For the text-containing cell, return its midpoint in [x, y] coordinate format. 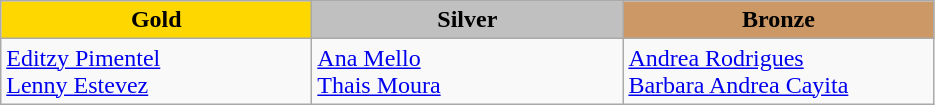
Editzy PimentelLenny Estevez [156, 72]
Bronze [778, 20]
Ana MelloThais Moura [468, 72]
Gold [156, 20]
Silver [468, 20]
Andrea RodriguesBarbara Andrea Cayita [778, 72]
